For the text-containing cell, return its midpoint in [x, y] coordinate format. 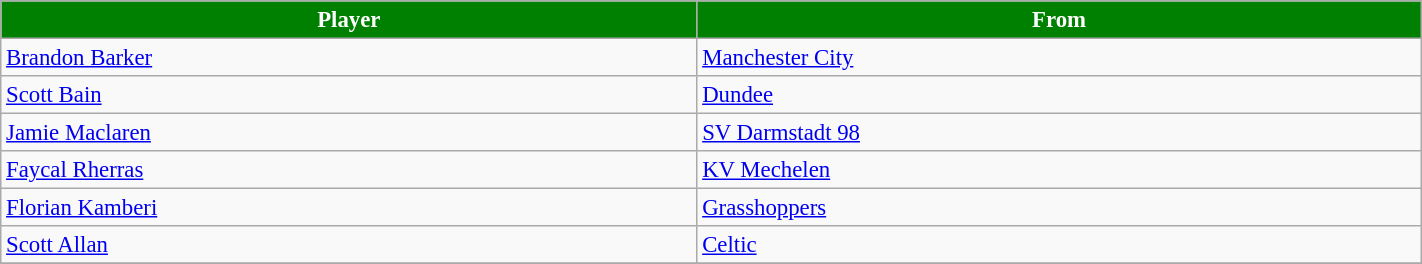
Jamie Maclaren [349, 133]
SV Darmstadt 98 [1059, 133]
Dundee [1059, 95]
Player [349, 20]
Scott Bain [349, 95]
Faycal Rherras [349, 170]
Celtic [1059, 245]
KV Mechelen [1059, 170]
Brandon Barker [349, 58]
Florian Kamberi [349, 208]
Manchester City [1059, 58]
Grasshoppers [1059, 208]
From [1059, 20]
Scott Allan [349, 245]
